For the text-containing cell, return its midpoint in [x, y] coordinate format. 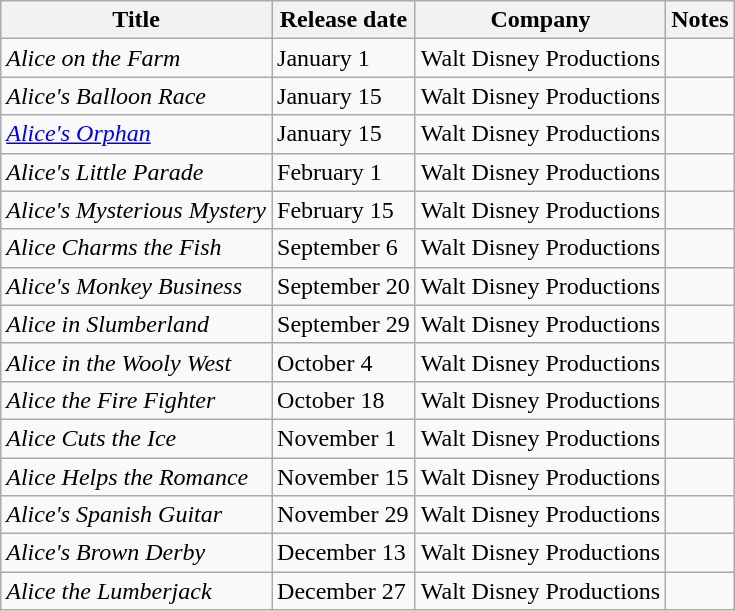
November 1 [344, 438]
Title [136, 20]
Alice Charms the Fish [136, 248]
Alice's Monkey Business [136, 286]
November 15 [344, 477]
December 27 [344, 591]
Alice's Brown Derby [136, 553]
Notes [700, 20]
Alice the Lumberjack [136, 591]
September 6 [344, 248]
Alice the Fire Fighter [136, 400]
Alice's Little Parade [136, 172]
February 1 [344, 172]
Release date [344, 20]
October 4 [344, 362]
Alice Helps the Romance [136, 477]
February 15 [344, 210]
October 18 [344, 400]
September 20 [344, 286]
September 29 [344, 324]
Alice on the Farm [136, 58]
Alice in Slumberland [136, 324]
Alice's Orphan [136, 134]
Alice Cuts the Ice [136, 438]
Alice's Spanish Guitar [136, 515]
Alice's Balloon Race [136, 96]
Alice's Mysterious Mystery [136, 210]
December 13 [344, 553]
Alice in the Wooly West [136, 362]
Company [540, 20]
January 1 [344, 58]
November 29 [344, 515]
